Identify which cell holds the provided text, then report its [x, y] central coordinate. 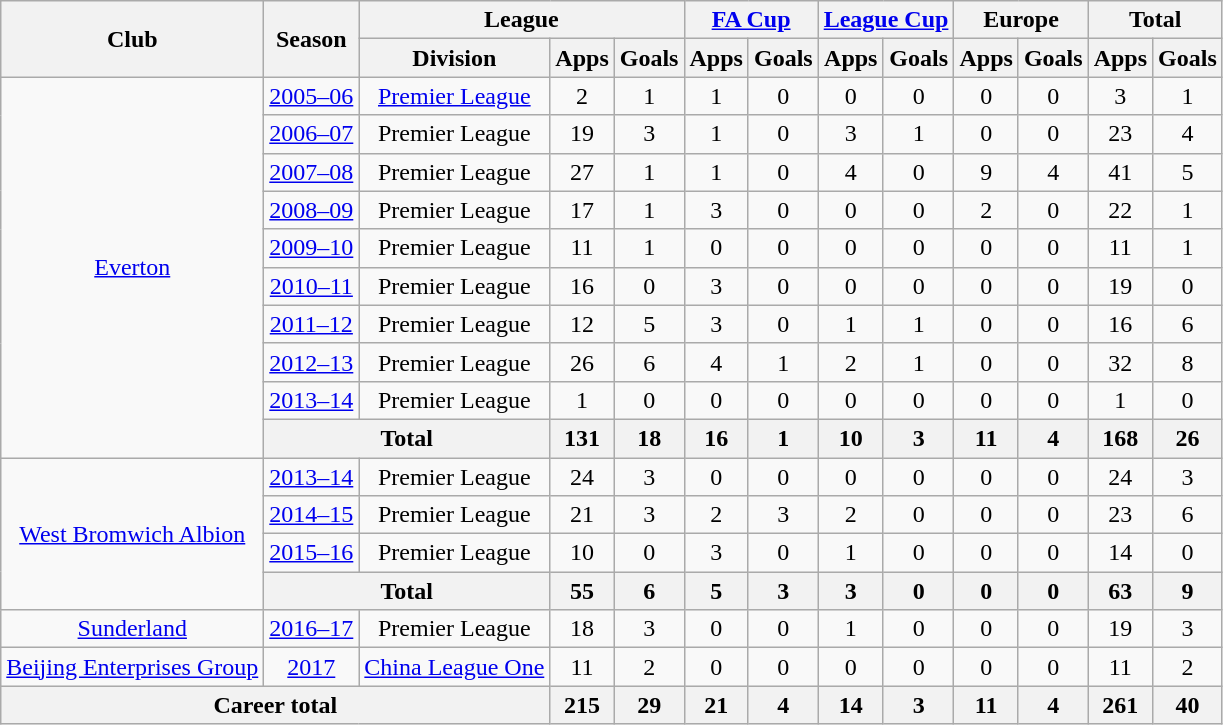
West Bromwich Albion [132, 534]
League [522, 20]
32 [1120, 362]
Club [132, 39]
2009–10 [312, 248]
Sunderland [132, 629]
12 [582, 324]
63 [1120, 591]
41 [1120, 172]
2005–06 [312, 96]
17 [582, 210]
2015–16 [312, 553]
2007–08 [312, 172]
2006–07 [312, 134]
22 [1120, 210]
Europe [1021, 20]
27 [582, 172]
2011–12 [312, 324]
Season [312, 39]
Division [454, 58]
55 [582, 591]
2010–11 [312, 286]
2017 [312, 667]
29 [649, 705]
261 [1120, 705]
131 [582, 438]
40 [1188, 705]
2012–13 [312, 362]
Career total [276, 705]
168 [1120, 438]
League Cup [886, 20]
8 [1188, 362]
FA Cup [751, 20]
215 [582, 705]
2014–15 [312, 515]
Everton [132, 268]
2016–17 [312, 629]
2008–09 [312, 210]
China League One [454, 667]
Beijing Enterprises Group [132, 667]
